Search for the cell housing the specified text and yield its [X, Y] center coordinate. 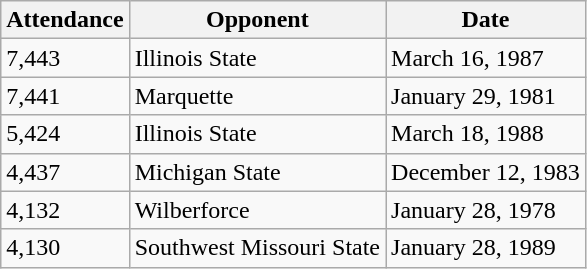
4,437 [65, 172]
January 28, 1989 [486, 248]
5,424 [65, 134]
4,132 [65, 210]
Marquette [257, 96]
Date [486, 20]
Michigan State [257, 172]
March 16, 1987 [486, 58]
4,130 [65, 248]
January 29, 1981 [486, 96]
December 12, 1983 [486, 172]
Wilberforce [257, 210]
7,443 [65, 58]
7,441 [65, 96]
January 28, 1978 [486, 210]
Attendance [65, 20]
March 18, 1988 [486, 134]
Opponent [257, 20]
Southwest Missouri State [257, 248]
